Locate the cell with the specified text and output its (X, Y) center coordinate. 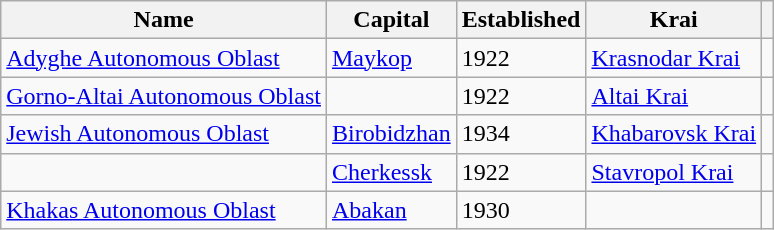
1930 (521, 210)
Altai Krai (674, 96)
Jewish Autonomous Oblast (164, 134)
Birobidzhan (391, 134)
Krasnodar Krai (674, 58)
Adyghe Autonomous Oblast (164, 58)
Name (164, 20)
Khabarovsk Krai (674, 134)
Stavropol Krai (674, 172)
1934 (521, 134)
Capital (391, 20)
Gorno-Altai Autonomous Oblast (164, 96)
Khakas Autonomous Oblast (164, 210)
Established (521, 20)
Maykop (391, 58)
Cherkessk (391, 172)
Abakan (391, 210)
Krai (674, 20)
